Output the (X, Y) coordinate of the center of the cell containing the given text.  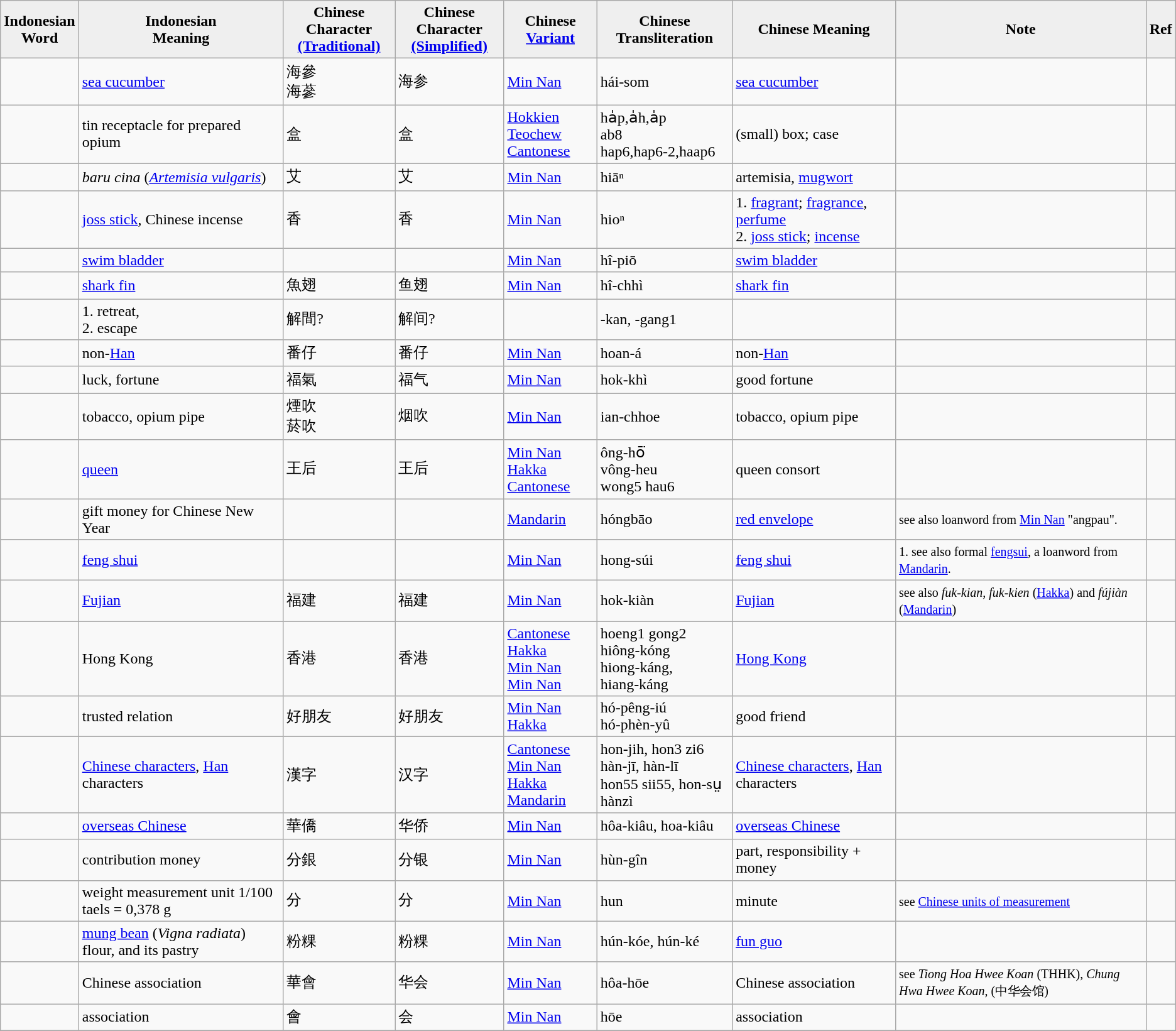
see also fuk-kian, fuk-kien (Hakka) and fújiàn (Mandarin) (1020, 601)
Chinese Transliteration (665, 30)
1. fragrant; fragrance, perfume 2. joss stick; incense (814, 219)
queen (181, 469)
海參海蔘 (339, 82)
hùn-gîn (665, 859)
CantoneseMin NanHakkaMandarin (550, 775)
red envelope (814, 519)
福氣 (339, 379)
artemisia, mugwort (814, 177)
hong-súi (665, 560)
hok-khì (665, 379)
hon-jih, hon3 zi6 hàn-jī, hàn-līhon55 sii55, hon-sṳhànzì (665, 775)
see Tiong Hoa Hwee Koan (THHK), Chung Hwa Hwee Koan, (中华会馆) (1020, 983)
華僑 (339, 826)
fun guo (814, 941)
good fortune (814, 379)
魚翅 (339, 285)
-kan, -gang1 (665, 319)
hioⁿ (665, 219)
luck, fortune (181, 379)
解间? (450, 319)
hoeng1 gong2 hiông-kóng hiong-káng, hiang-káng (665, 658)
minute (814, 901)
trusted relation (181, 716)
weight measurement unit 1/100 taels = 0,378 g (181, 901)
烟吹 (450, 417)
解間? (339, 319)
hôa-hōe (665, 983)
part, responsibility + money (814, 859)
Min NanHakkaCantonese (550, 469)
海参 (450, 82)
Chinese Character (Traditional) (339, 30)
gift money for Chinese New Year (181, 519)
queen consort (814, 469)
hî-chhì (665, 285)
Chinese Meaning (814, 30)
1. see also formal fengsui, a loanword from Mandarin. (1020, 560)
mung bean (Vigna radiata) flour, and its pastry (181, 941)
煙吹菸吹 (339, 417)
hî-piō (665, 260)
hôa-kiâu, hoa-kiâu (665, 826)
hóngbāo (665, 519)
Indonesian Meaning (181, 30)
分銀 (339, 859)
华会 (450, 983)
hiāⁿ (665, 177)
鱼翅 (450, 285)
Mandarin (550, 519)
hun (665, 901)
華會 (339, 983)
会 (450, 1018)
good friend (814, 716)
HokkienTeochewCantonese (550, 134)
ian-chhoe (665, 417)
Chinese Variant (550, 30)
漢字 (339, 775)
hok-kiàn (665, 601)
會 (339, 1018)
CantoneseHakkaMin NanMin Nan (550, 658)
tin receptacle for prepared opium (181, 134)
Note (1020, 30)
contribution money (181, 859)
baru cina (Artemisia vulgaris) (181, 177)
hái-som (665, 82)
汉字 (450, 775)
Ref (1161, 30)
(small) box; case (814, 134)
Chinese Character (Simplified) (450, 30)
分银 (450, 859)
ha̍p,a̍h,a̍p ab8hap6,hap6-2,haap6 (665, 134)
Min NanHakka (550, 716)
hōe (665, 1018)
hún-kóe, hún-ké (665, 941)
Indonesian Word (40, 30)
ông-hō͘ vông-heu wong5 hau6 (665, 469)
1. retreat, 2. escape (181, 319)
see also loanword from Min Nan "angpau". (1020, 519)
see Chinese units of measurement (1020, 901)
hó-pêng-iúhó-phèn-yû (665, 716)
华侨 (450, 826)
joss stick, Chinese incense (181, 219)
hoan-á (665, 353)
福气 (450, 379)
